For the text-containing cell, return its midpoint in (x, y) coordinate format. 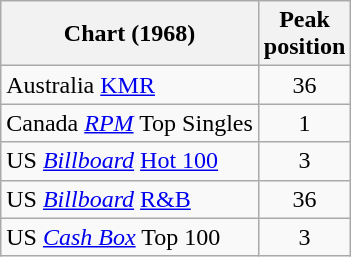
Chart (1968) (130, 34)
US Billboard R&B (130, 199)
Australia KMR (130, 85)
US Billboard Hot 100 (130, 161)
US Cash Box Top 100 (130, 237)
Peakposition (304, 34)
Canada RPM Top Singles (130, 123)
1 (304, 123)
